Output the (x, y) coordinate of the center of the cell containing the given text.  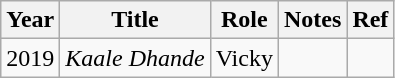
Kaale Dhande (135, 58)
Ref (370, 20)
Notes (312, 20)
2019 (30, 58)
Title (135, 20)
Role (244, 20)
Vicky (244, 58)
Year (30, 20)
